Locate the cell with the specified text and output its (x, y) center coordinate. 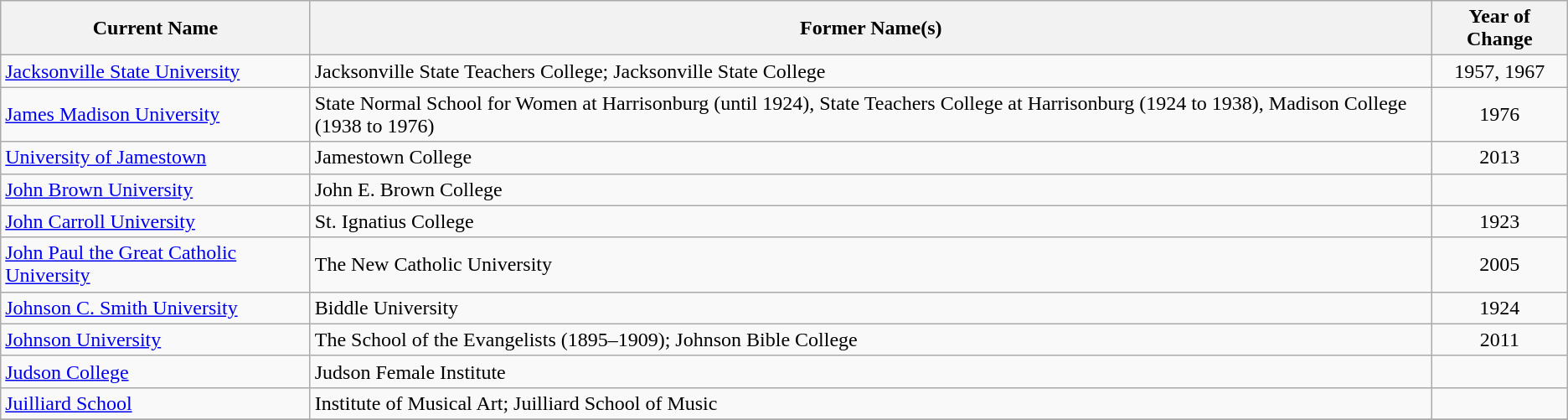
Biddle University (871, 308)
2013 (1499, 158)
Juilliard School (156, 403)
1957, 1967 (1499, 71)
Jacksonville State University (156, 71)
The New Catholic University (871, 265)
University of Jamestown (156, 158)
Johnson University (156, 340)
John Brown University (156, 189)
Institute of Musical Art; Juilliard School of Music (871, 403)
John E. Brown College (871, 189)
St. Ignatius College (871, 221)
Judson Female Institute (871, 371)
Jamestown College (871, 158)
John Carroll University (156, 221)
2005 (1499, 265)
Year of Change (1499, 29)
1924 (1499, 308)
1976 (1499, 114)
1923 (1499, 221)
John Paul the Great Catholic University (156, 265)
Current Name (156, 29)
Jacksonville State Teachers College; Jacksonville State College (871, 71)
James Madison University (156, 114)
Former Name(s) (871, 29)
2011 (1499, 340)
State Normal School for Women at Harrisonburg (until 1924), State Teachers College at Harrisonburg (1924 to 1938), Madison College (1938 to 1976) (871, 114)
Johnson C. Smith University (156, 308)
The School of the Evangelists (1895–1909); Johnson Bible College (871, 340)
Judson College (156, 371)
